Determine the [x, y] coordinate at the center of the cell enclosing the given text.  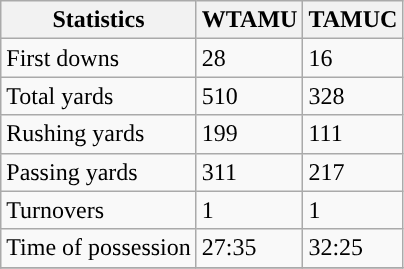
WTAMU [250, 20]
111 [353, 134]
Turnovers [99, 210]
16 [353, 58]
32:25 [353, 248]
199 [250, 134]
27:35 [250, 248]
First downs [99, 58]
Statistics [99, 20]
Passing yards [99, 172]
Time of possession [99, 248]
Total yards [99, 96]
TAMUC [353, 20]
311 [250, 172]
28 [250, 58]
Rushing yards [99, 134]
328 [353, 96]
217 [353, 172]
510 [250, 96]
